Determine the [X, Y] coordinate at the center of the cell enclosing the given text.  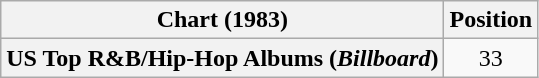
Position [491, 20]
33 [491, 58]
Chart (1983) [222, 20]
US Top R&B/Hip-Hop Albums (Billboard) [222, 58]
